Detect which cell encompasses the target text, then output its [X, Y] center coordinate. 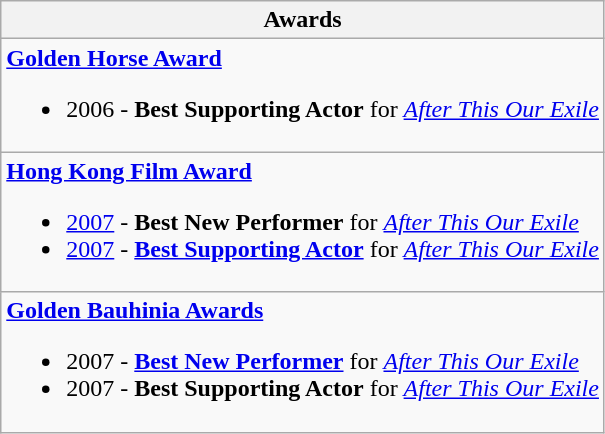
Hong Kong Film Award2007 - Best New Performer for After This Our Exile2007 - Best Supporting Actor for After This Our Exile [303, 222]
Golden Horse Award2006 - Best Supporting Actor for After This Our Exile [303, 96]
Awards [303, 20]
Golden Bauhinia Awards2007 - Best New Performer for After This Our Exile2007 - Best Supporting Actor for After This Our Exile [303, 362]
